Search for the cell housing the specified text and yield its (x, y) center coordinate. 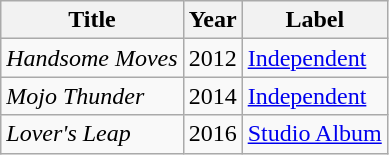
2016 (212, 134)
Mojo Thunder (92, 96)
2012 (212, 58)
Title (92, 20)
Label (314, 20)
Studio Album (314, 134)
Year (212, 20)
Lover's Leap (92, 134)
2014 (212, 96)
Handsome Moves (92, 58)
